Return the [X, Y] coordinate for the center point of the cell that contains the specified text.  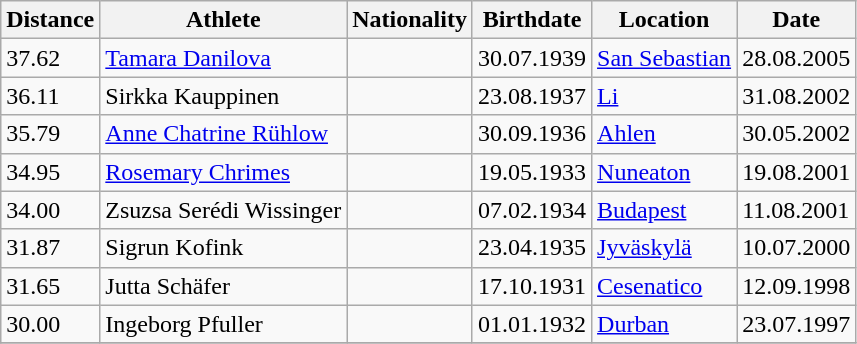
Jyväskylä [664, 248]
30.05.2002 [796, 134]
19.05.1933 [532, 172]
Anne Chatrine Rühlow [224, 134]
Cesenatico [664, 286]
37.62 [50, 58]
Ingeborg Pfuller [224, 324]
19.08.2001 [796, 172]
23.07.1997 [796, 324]
Tamara Danilova [224, 58]
Ahlen [664, 134]
Durban [664, 324]
10.07.2000 [796, 248]
34.00 [50, 210]
Birthdate [532, 20]
Athlete [224, 20]
07.02.1934 [532, 210]
San Sebastian [664, 58]
Location [664, 20]
12.09.1998 [796, 286]
36.11 [50, 96]
30.00 [50, 324]
Nationality [410, 20]
Budapest [664, 210]
30.09.1936 [532, 134]
Nuneaton [664, 172]
23.08.1937 [532, 96]
Sigrun Kofink [224, 248]
31.87 [50, 248]
31.08.2002 [796, 96]
Li [664, 96]
Jutta Schäfer [224, 286]
28.08.2005 [796, 58]
Zsuzsa Serédi Wissinger [224, 210]
31.65 [50, 286]
01.01.1932 [532, 324]
Rosemary Chrimes [224, 172]
34.95 [50, 172]
23.04.1935 [532, 248]
35.79 [50, 134]
Distance [50, 20]
Date [796, 20]
Sirkka Kauppinen [224, 96]
17.10.1931 [532, 286]
11.08.2001 [796, 210]
30.07.1939 [532, 58]
